Capture the cell that displays the provided text and extract its [x, y] central coordinate. 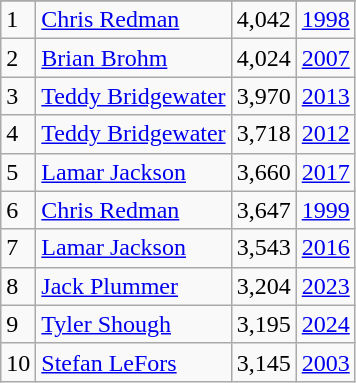
8 [18, 286]
Brian Brohm [134, 58]
1998 [326, 20]
Tyler Shough [134, 324]
Stefan LeFors [134, 362]
3,660 [264, 172]
7 [18, 248]
3,970 [264, 96]
3,718 [264, 134]
3,204 [264, 286]
4,042 [264, 20]
2016 [326, 248]
2012 [326, 134]
4,024 [264, 58]
3,647 [264, 210]
2017 [326, 172]
1 [18, 20]
9 [18, 324]
2007 [326, 58]
2024 [326, 324]
4 [18, 134]
3,145 [264, 362]
3 [18, 96]
2 [18, 58]
2013 [326, 96]
2003 [326, 362]
10 [18, 362]
3,195 [264, 324]
6 [18, 210]
2023 [326, 286]
Jack Plummer [134, 286]
5 [18, 172]
3,543 [264, 248]
1999 [326, 210]
